Capture the cell that displays the provided text and extract its [x, y] central coordinate. 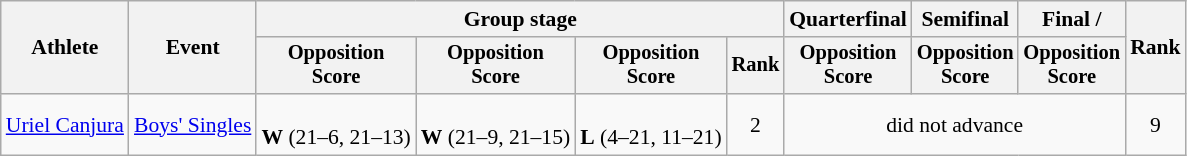
Final / [1072, 19]
W (21–9, 21–15) [496, 124]
2 [756, 124]
Boys' Singles [192, 124]
Semifinal [966, 19]
Event [192, 48]
Quarterfinal [848, 19]
L (4–21, 11–21) [650, 124]
W (21–6, 21–13) [336, 124]
Group stage [520, 19]
did not advance [954, 124]
9 [1156, 124]
Athlete [65, 48]
Uriel Canjura [65, 124]
